Search for the cell housing the specified text and yield its (X, Y) center coordinate. 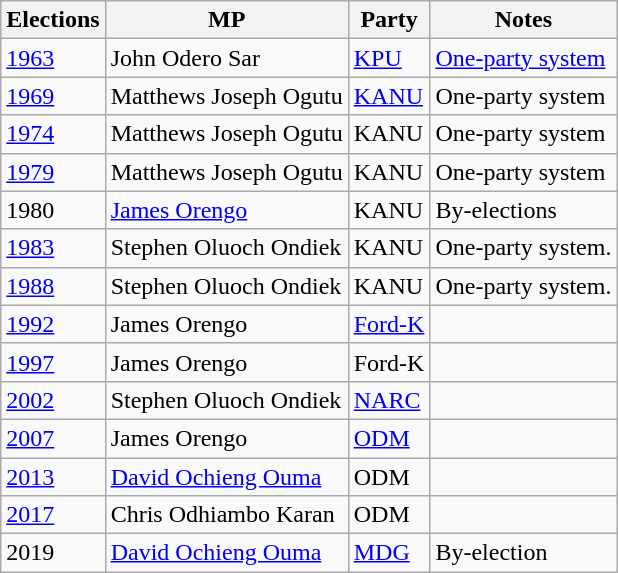
2007 (53, 438)
NARC (389, 400)
Notes (524, 20)
1980 (53, 210)
MDG (389, 553)
KPU (389, 58)
Chris Odhiambo Karan (226, 515)
2017 (53, 515)
John Odero Sar (226, 58)
1992 (53, 324)
1979 (53, 172)
1974 (53, 134)
1983 (53, 248)
1963 (53, 58)
Elections (53, 20)
By-election (524, 553)
2013 (53, 477)
1969 (53, 96)
1997 (53, 362)
2002 (53, 400)
By-elections (524, 210)
2019 (53, 553)
1988 (53, 286)
MP (226, 20)
Party (389, 20)
